Determine the (X, Y) coordinate at the center of the cell enclosing the given text.  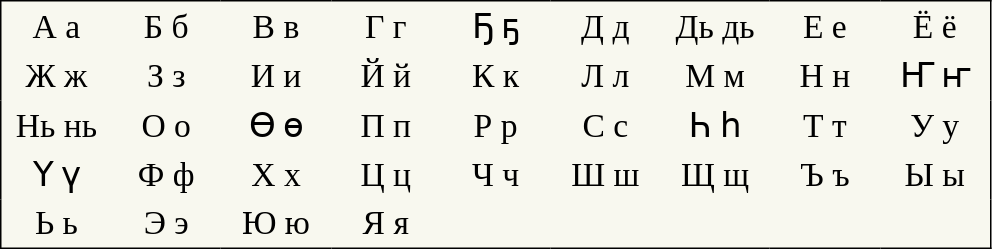
Й й (386, 76)
М м (715, 76)
И и (276, 76)
Ё ё (936, 26)
Ж ж (56, 76)
Ө ө (276, 125)
Ю ю (276, 224)
Ь ь (56, 224)
Ц ц (386, 175)
Я я (386, 224)
Н н (825, 76)
Һ һ (715, 125)
О о (166, 125)
Г г (386, 26)
Дь дь (715, 26)
Ъ ъ (825, 175)
З з (166, 76)
П п (386, 125)
Р р (496, 125)
Е е (825, 26)
Ҕ ҕ (496, 26)
В в (276, 26)
Ч ч (496, 175)
Ы ы (936, 175)
Щ щ (715, 175)
Ф ф (166, 175)
Т т (825, 125)
Нь нь (56, 125)
Х х (276, 175)
А а (56, 26)
Л л (605, 76)
Э э (166, 224)
Д д (605, 26)
Ш ш (605, 175)
Ү ү (56, 175)
Б б (166, 26)
К к (496, 76)
У у (936, 125)
Ҥ ҥ (936, 76)
С с (605, 125)
